Provide the (x, y) coordinate of the cell's center where the given text is located.  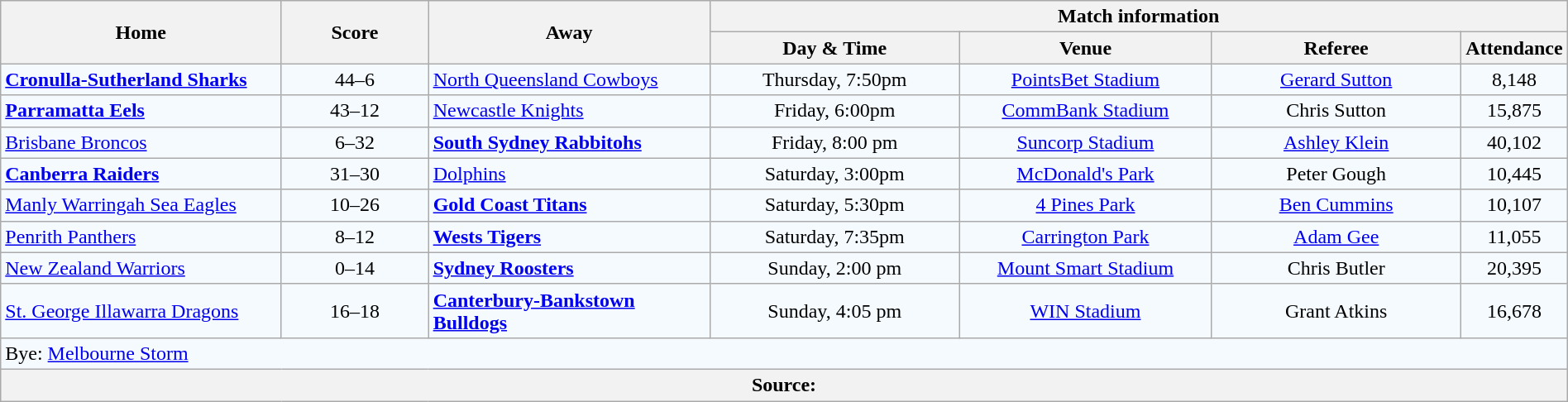
Dolphins (569, 174)
8,148 (1514, 79)
Adam Gee (1336, 237)
0–14 (355, 268)
Day & Time (834, 48)
16–18 (355, 311)
Brisbane Broncos (141, 142)
Home (141, 32)
15,875 (1514, 111)
Referee (1336, 48)
Chris Butler (1336, 268)
Mount Smart Stadium (1085, 268)
CommBank Stadium (1085, 111)
Saturday, 7:35pm (834, 237)
Peter Gough (1336, 174)
Saturday, 3:00pm (834, 174)
6–32 (355, 142)
New Zealand Warriors (141, 268)
Penrith Panthers (141, 237)
St. George Illawarra Dragons (141, 311)
Gold Coast Titans (569, 205)
Ben Cummins (1336, 205)
Bye: Melbourne Storm (784, 353)
South Sydney Rabbitohs (569, 142)
16,678 (1514, 311)
Gerard Sutton (1336, 79)
Suncorp Stadium (1085, 142)
Newcastle Knights (569, 111)
Friday, 8:00 pm (834, 142)
10,445 (1514, 174)
Carrington Park (1085, 237)
North Queensland Cowboys (569, 79)
Thursday, 7:50pm (834, 79)
Venue (1085, 48)
Parramatta Eels (141, 111)
Canberra Raiders (141, 174)
McDonald's Park (1085, 174)
20,395 (1514, 268)
PointsBet Stadium (1085, 79)
Chris Sutton (1336, 111)
4 Pines Park (1085, 205)
Ashley Klein (1336, 142)
Canterbury-Bankstown Bulldogs (569, 311)
Away (569, 32)
Manly Warringah Sea Eagles (141, 205)
Sunday, 2:00 pm (834, 268)
31–30 (355, 174)
Wests Tigers (569, 237)
43–12 (355, 111)
Score (355, 32)
Cronulla-Sutherland Sharks (141, 79)
Sunday, 4:05 pm (834, 311)
Match information (1138, 17)
11,055 (1514, 237)
Attendance (1514, 48)
8–12 (355, 237)
10,107 (1514, 205)
44–6 (355, 79)
10–26 (355, 205)
Grant Atkins (1336, 311)
Sydney Roosters (569, 268)
WIN Stadium (1085, 311)
Friday, 6:00pm (834, 111)
Saturday, 5:30pm (834, 205)
Source: (784, 385)
40,102 (1514, 142)
